For the text-containing cell, return its midpoint in (x, y) coordinate format. 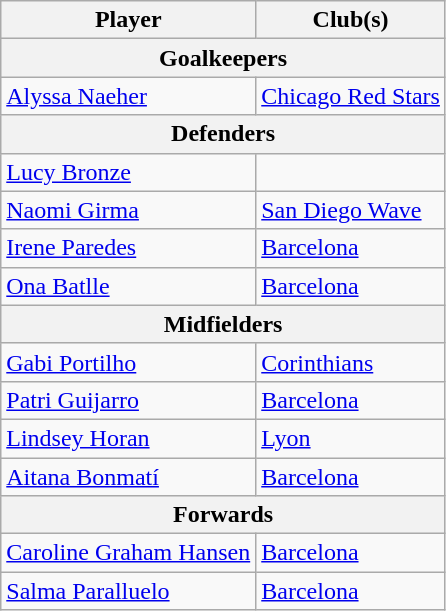
Caroline Graham Hansen (128, 553)
Alyssa Naeher (128, 96)
Club(s) (351, 20)
Goalkeepers (224, 58)
Lyon (351, 438)
Gabi Portilho (128, 362)
Patri Guijarro (128, 400)
Naomi Girma (128, 210)
Salma Paralluelo (128, 591)
Corinthians (351, 362)
Chicago Red Stars (351, 96)
Player (128, 20)
Irene Paredes (128, 248)
Midfielders (224, 324)
Lindsey Horan (128, 438)
San Diego Wave (351, 210)
Defenders (224, 134)
Aitana Bonmatí (128, 477)
Ona Batlle (128, 286)
Forwards (224, 515)
Lucy Bronze (128, 172)
